Find where the given text appears and provide that cell's center as [x, y] coordinate. 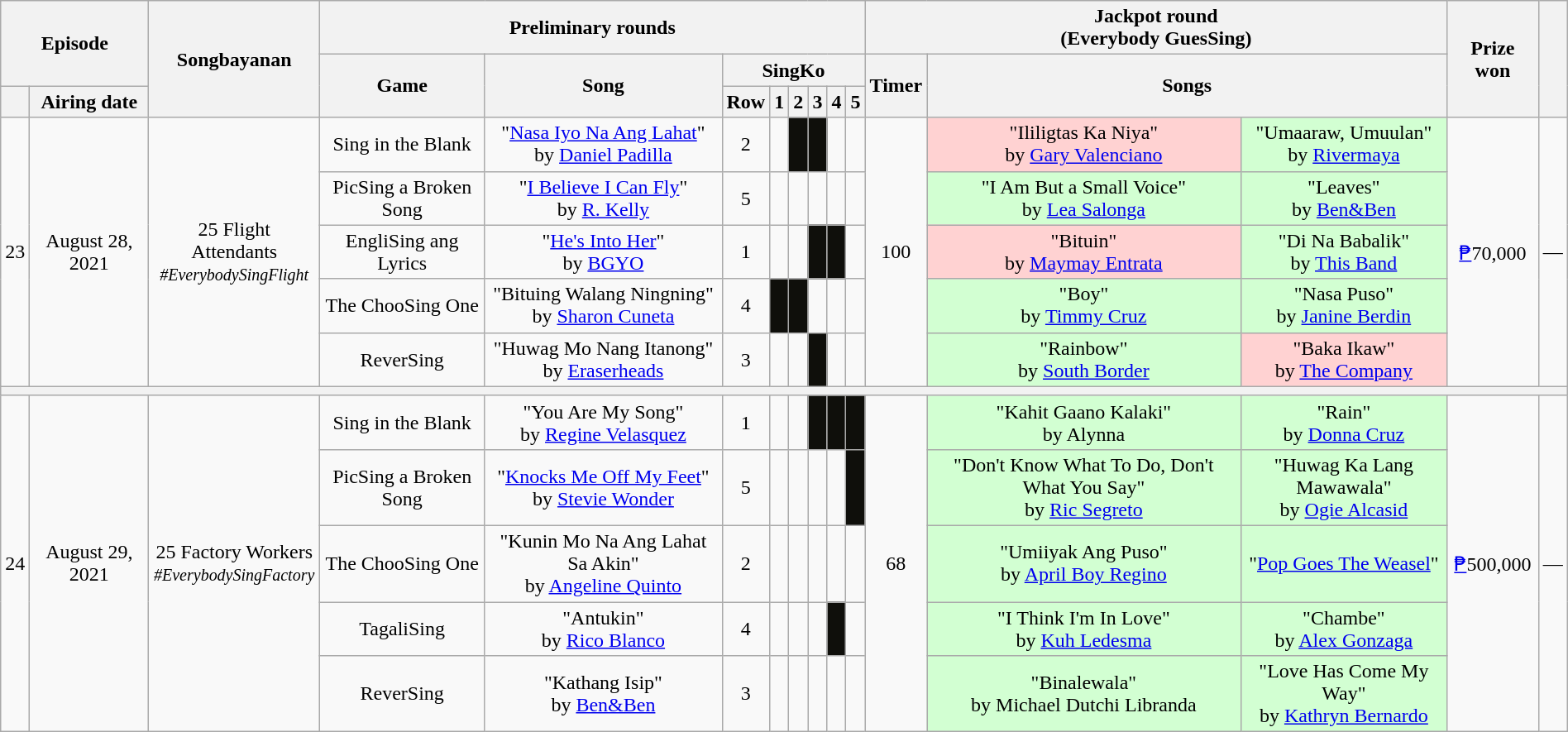
25 Factory Workers#EverybodySingFactory [235, 563]
"I Am But a Small Voice"by Lea Salonga [1083, 199]
"He's Into Her"by BGYO [604, 251]
"Umiiyak Ang Puso"by April Boy Regino [1083, 563]
25 Flight Attendants#EverybodySingFlight [235, 251]
"Rain"by Donna Cruz [1344, 422]
₱500,000 [1493, 563]
"Umaaraw, Umuulan"by Rivermaya [1344, 144]
TagaliSing [402, 629]
"Kunin Mo Na Ang Lahat Sa Akin"by Angeline Quinto [604, 563]
"Bituin"by Maymay Entrata [1083, 251]
24 [15, 563]
August 29, 2021 [89, 563]
Airing date [89, 102]
"Di Na Babalik"by This Band [1344, 251]
"Leaves"by Ben&Ben [1344, 199]
"Bituing Walang Ningning"by Sharon Cuneta [604, 306]
"Kathang Isip"by Ben&Ben [604, 694]
"Rainbow"by South Border [1083, 359]
"Nasa Iyo Na Ang Lahat"by Daniel Padilla [604, 144]
Timer [896, 86]
68 [896, 563]
EngliSing ang Lyrics [402, 251]
"Kahit Gaano Kalaki"by Alynna [1083, 422]
23 [15, 251]
"Huwag Mo Nang Itanong"by Eraserheads [604, 359]
"I Think I'm In Love"by Kuh Ledesma [1083, 629]
Episode [74, 43]
"Antukin"by Rico Blanco [604, 629]
"Binalewala"by Michael Dutchi Libranda [1083, 694]
Preliminary rounds [592, 28]
"I Believe I Can Fly"by R. Kelly [604, 199]
"Huwag Ka Lang Mawawala"by Ogie Alcasid [1344, 487]
Songbayanan [235, 60]
"Baka Ikaw"by The Company [1344, 359]
"Pop Goes The Weasel" [1344, 563]
"You Are My Song"by Regine Velasquez [604, 422]
"Don't Know What To Do, Don't What You Say"by Ric Segreto [1083, 487]
"Knocks Me Off My Feet"by Stevie Wonder [604, 487]
"Chambe"by Alex Gonzaga [1344, 629]
Game [402, 86]
Song [604, 86]
"Ililigtas Ka Niya"by Gary Valenciano [1083, 144]
Prize won [1493, 60]
100 [896, 251]
₱70,000 [1493, 251]
August 28, 2021 [89, 251]
SingKo [794, 70]
"Boy"by Timmy Cruz [1083, 306]
Songs [1188, 86]
Row [746, 102]
"Love Has Come My Way"by Kathryn Bernardo [1344, 694]
Jackpot round(Everybody GuesSing) [1156, 28]
"Nasa Puso"by Janine Berdin [1344, 306]
